Pinpoint the cell where the given text exists, returning its (x, y) midpoint coordinate. 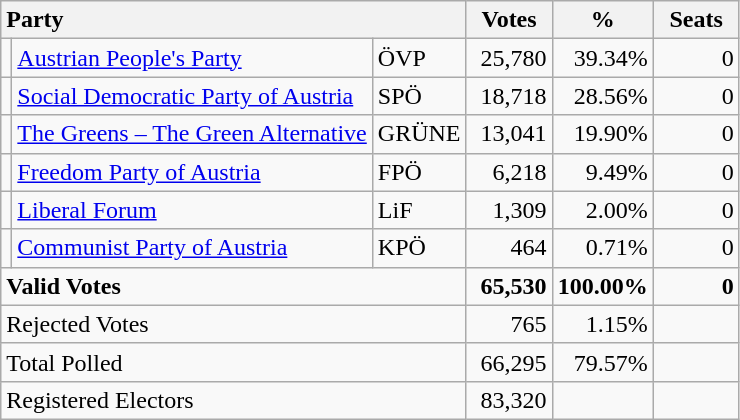
Social Democratic Party of Austria (192, 96)
0.71% (602, 248)
Liberal Forum (192, 210)
28.56% (602, 96)
Valid Votes (234, 286)
Communist Party of Austria (192, 248)
1.15% (602, 324)
1,309 (509, 210)
Total Polled (234, 362)
9.49% (602, 172)
79.57% (602, 362)
19.90% (602, 134)
100.00% (602, 286)
ÖVP (419, 58)
Seats (696, 20)
Registered Electors (234, 400)
6,218 (509, 172)
39.34% (602, 58)
KPÖ (419, 248)
13,041 (509, 134)
SPÖ (419, 96)
FPÖ (419, 172)
65,530 (509, 286)
18,718 (509, 96)
GRÜNE (419, 134)
The Greens – The Green Alternative (192, 134)
Austrian People's Party (192, 58)
Freedom Party of Austria (192, 172)
66,295 (509, 362)
83,320 (509, 400)
LiF (419, 210)
Votes (509, 20)
464 (509, 248)
2.00% (602, 210)
Rejected Votes (234, 324)
765 (509, 324)
25,780 (509, 58)
Party (234, 20)
% (602, 20)
